Return the (X, Y) coordinate for the center point of the cell that contains the specified text.  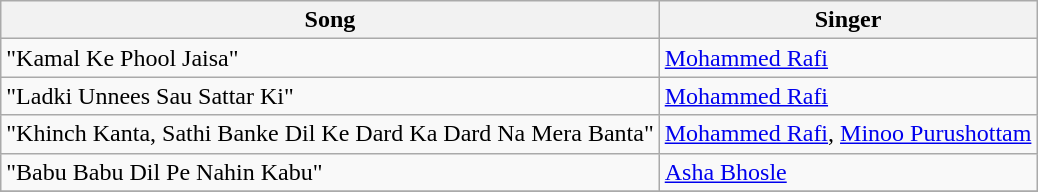
"Babu Babu Dil Pe Nahin Kabu" (330, 172)
"Ladki Unnees Sau Sattar Ki" (330, 96)
Singer (848, 20)
"Kamal Ke Phool Jaisa" (330, 58)
"Khinch Kanta, Sathi Banke Dil Ke Dard Ka Dard Na Mera Banta" (330, 134)
Asha Bhosle (848, 172)
Mohammed Rafi, Minoo Purushottam (848, 134)
Song (330, 20)
